For the text-containing cell, return its midpoint in [x, y] coordinate format. 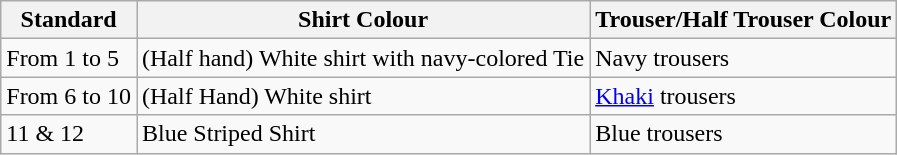
(Half Hand) White shirt [362, 96]
Standard [69, 20]
Shirt Colour [362, 20]
Navy trousers [744, 58]
11 & 12 [69, 134]
Blue Striped Shirt [362, 134]
(Half hand) White shirt with navy-colored Tie [362, 58]
Khaki trousers [744, 96]
From 6 to 10 [69, 96]
Trouser/Half Trouser Colour [744, 20]
Blue trousers [744, 134]
From 1 to 5 [69, 58]
